For the text-containing cell, return its midpoint in [x, y] coordinate format. 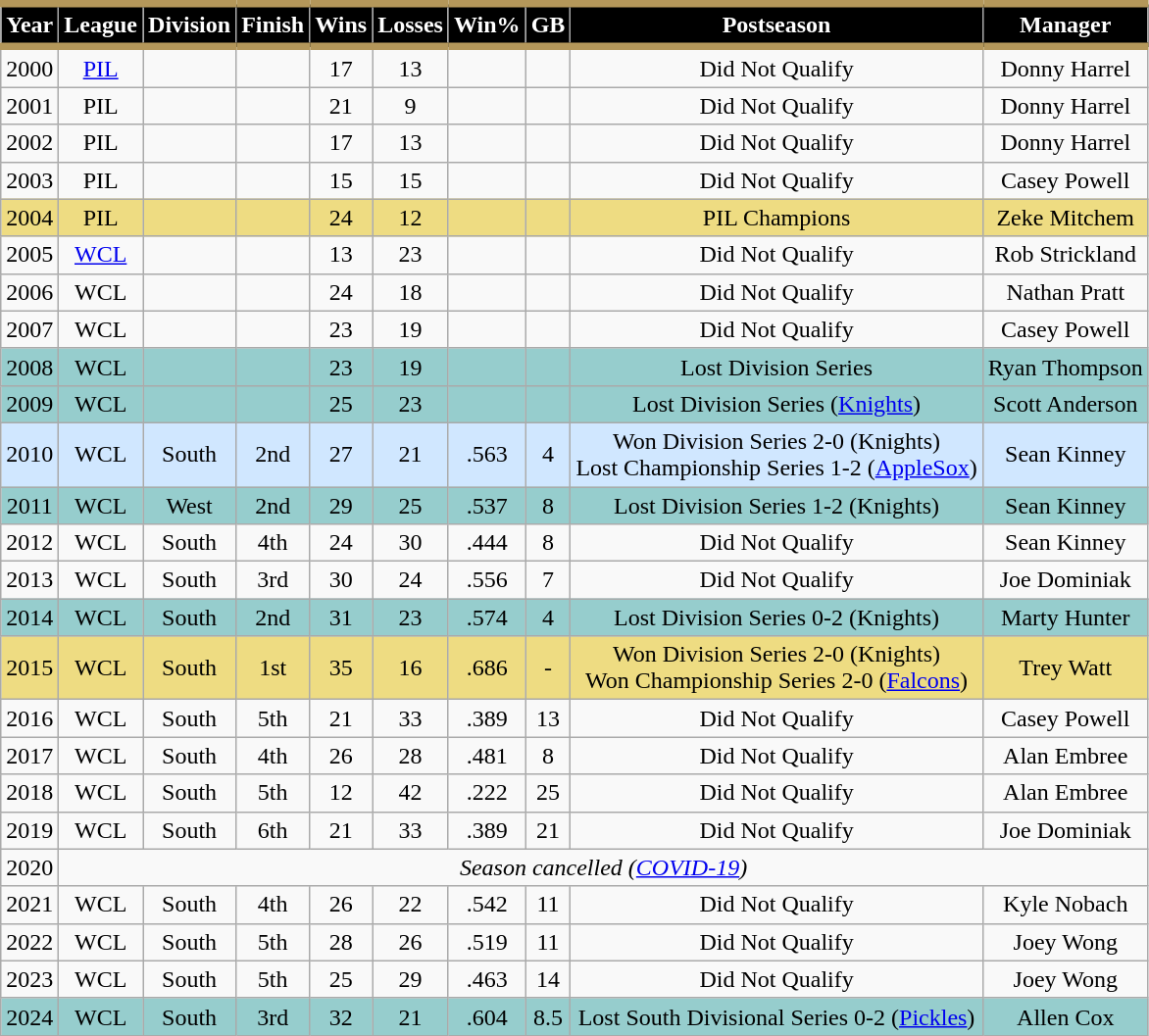
2023 [29, 979]
2024 [29, 1016]
2003 [29, 180]
Ryan Thompson [1065, 367]
2014 [29, 617]
.563 [486, 455]
2004 [29, 218]
2021 [29, 905]
Scott Anderson [1065, 404]
22 [411, 905]
18 [411, 292]
2002 [29, 143]
Lost Division Series 0-2 (Knights) [776, 617]
.574 [486, 617]
.481 [486, 756]
Rob Strickland [1065, 255]
Won Division Series 2-0 (Knights) Won Championship Series 2-0 (Falcons) [776, 668]
2010 [29, 455]
2012 [29, 543]
Trey Watt [1065, 668]
West [190, 505]
2019 [29, 830]
2015 [29, 668]
2020 [29, 867]
7 [548, 580]
Losses [411, 25]
Lost South Divisional Series 0-2 (Pickles) [776, 1016]
Marty Hunter [1065, 617]
.222 [486, 793]
2018 [29, 793]
.542 [486, 905]
Manager [1065, 25]
9 [411, 106]
2016 [29, 718]
.463 [486, 979]
2000 [29, 67]
League [101, 25]
Finish [273, 25]
.519 [486, 942]
2005 [29, 255]
Allen Cox [1065, 1016]
16 [411, 668]
Season cancelled (COVID-19) [604, 867]
2007 [29, 329]
2009 [29, 404]
2022 [29, 942]
Nathan Pratt [1065, 292]
.604 [486, 1016]
6th [273, 830]
14 [548, 979]
Won Division Series 2-0 (Knights) Lost Championship Series 1-2 (AppleSox) [776, 455]
Lost Division Series [776, 367]
Lost Division Series 1-2 (Knights) [776, 505]
8.5 [548, 1016]
.444 [486, 543]
Division [190, 25]
2008 [29, 367]
35 [341, 668]
.537 [486, 505]
Year [29, 25]
2011 [29, 505]
GB [548, 25]
42 [411, 793]
.556 [486, 580]
Lost Division Series (Knights) [776, 404]
1st [273, 668]
- [548, 668]
27 [341, 455]
2006 [29, 292]
Wins [341, 25]
Postseason [776, 25]
Zeke Mitchem [1065, 218]
2013 [29, 580]
PIL Champions [776, 218]
2017 [29, 756]
31 [341, 617]
2001 [29, 106]
.686 [486, 668]
Win% [486, 25]
Kyle Nobach [1065, 905]
32 [341, 1016]
